From the cell containing the given text, extract its center point as [x, y] coordinate. 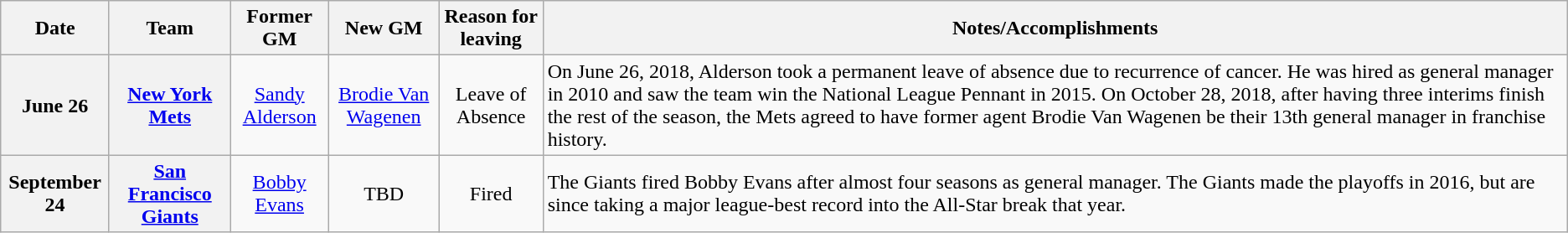
Brodie Van Wagenen [384, 106]
Reason for leaving [491, 28]
Former GM [280, 28]
New GM [384, 28]
Bobby Evans [280, 194]
Notes/Accomplishments [1055, 28]
Team [169, 28]
TBD [384, 194]
September 24 [55, 194]
Sandy Alderson [280, 106]
San Francisco Giants [169, 194]
June 26 [55, 106]
Fired [491, 194]
Date [55, 28]
Leave of Absence [491, 106]
New York Mets [169, 106]
